Provide the [X, Y] coordinate of the cell's center where the given text is located.  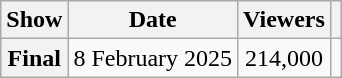
8 February 2025 [153, 58]
Show [34, 20]
214,000 [284, 58]
Final [34, 58]
Date [153, 20]
Viewers [284, 20]
